Search for the cell housing the specified text and yield its [X, Y] center coordinate. 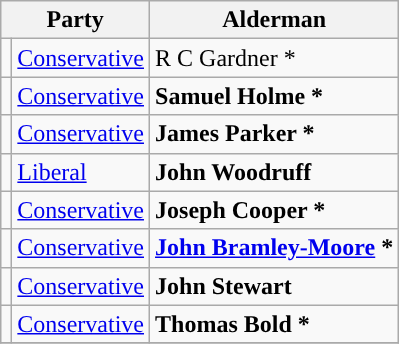
Party [76, 20]
Joseph Cooper * [274, 210]
Liberal [81, 172]
Alderman [274, 20]
R C Gardner * [274, 58]
John Woodruff [274, 172]
Samuel Holme * [274, 96]
James Parker * [274, 134]
John Stewart [274, 286]
John Bramley-Moore * [274, 248]
Thomas Bold * [274, 324]
